Scan for the cell matching the given text and deliver its (x, y) coordinate at center. 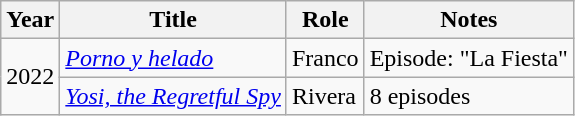
2022 (30, 77)
8 episodes (468, 96)
Yosi, the Regretful Spy (174, 96)
Notes (468, 20)
Title (174, 20)
Rivera (325, 96)
Year (30, 20)
Franco (325, 58)
Episode: "La Fiesta" (468, 58)
Role (325, 20)
Porno y helado (174, 58)
